Return (X, Y) of the center of cell containing provided text 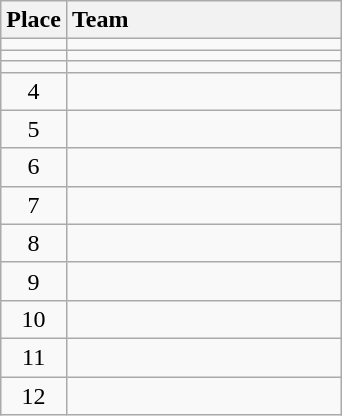
9 (34, 281)
11 (34, 357)
12 (34, 395)
6 (34, 167)
4 (34, 91)
Place (34, 20)
10 (34, 319)
8 (34, 243)
Team (204, 20)
5 (34, 129)
7 (34, 205)
